Determine the (x, y) coordinate at the center of the cell enclosing the given text.  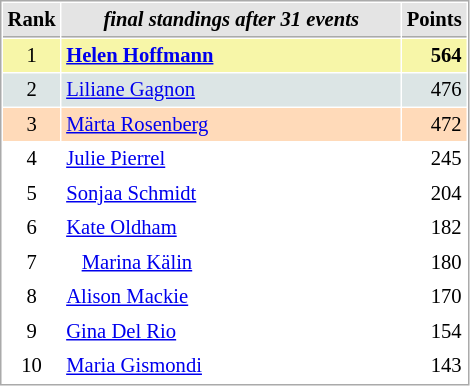
6 (32, 228)
9 (32, 332)
8 (32, 296)
204 (434, 194)
Sonjaa Schmidt (232, 194)
170 (434, 296)
Maria Gismondi (232, 366)
5 (32, 194)
3 (32, 124)
245 (434, 158)
Gina Del Rio (232, 332)
1 (32, 56)
180 (434, 262)
564 (434, 56)
7 (32, 262)
182 (434, 228)
10 (32, 366)
Julie Pierrel (232, 158)
Helen Hoffmann (232, 56)
final standings after 31 events (232, 20)
Kate Oldham (232, 228)
4 (32, 158)
Marina Kälin (232, 262)
Märta Rosenberg (232, 124)
Alison Mackie (232, 296)
Liliane Gagnon (232, 90)
Points (434, 20)
143 (434, 366)
154 (434, 332)
476 (434, 90)
472 (434, 124)
2 (32, 90)
Rank (32, 20)
